Output the [X, Y] coordinate of the center of the cell containing the given text.  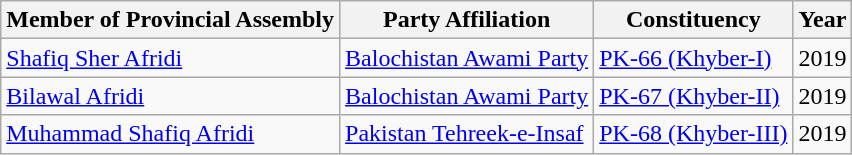
Constituency [694, 20]
Muhammad Shafiq Afridi [170, 134]
PK-68 (Khyber-III) [694, 134]
Bilawal Afridi [170, 96]
Year [822, 20]
Party Affiliation [467, 20]
PK-66 (Khyber-I) [694, 58]
Member of Provincial Assembly [170, 20]
Pakistan Tehreek-e-Insaf [467, 134]
Shafiq Sher Afridi [170, 58]
PK-67 (Khyber-II) [694, 96]
